Extract the (x, y) coordinate from the center of the cell holding the provided text.  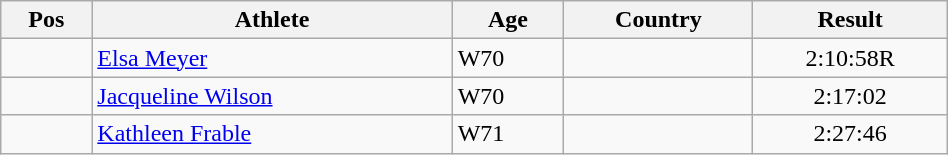
Country (658, 20)
2:17:02 (850, 96)
Age (508, 20)
Kathleen Frable (272, 134)
Result (850, 20)
Athlete (272, 20)
2:27:46 (850, 134)
Pos (46, 20)
Jacqueline Wilson (272, 96)
2:10:58R (850, 58)
W71 (508, 134)
Elsa Meyer (272, 58)
